Provide the [x, y] coordinate of the cell's center where the given text is located.  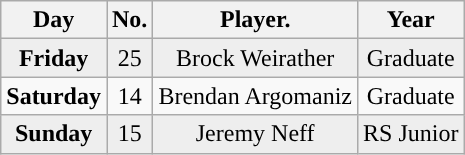
RS Junior [410, 134]
15 [129, 134]
Saturday [54, 96]
Year [410, 20]
Sunday [54, 134]
25 [129, 58]
No. [129, 20]
14 [129, 96]
Day [54, 20]
Jeremy Neff [256, 134]
Friday [54, 58]
Brock Weirather [256, 58]
Brendan Argomaniz [256, 96]
Player. [256, 20]
